For the text-containing cell, return its midpoint in [x, y] coordinate format. 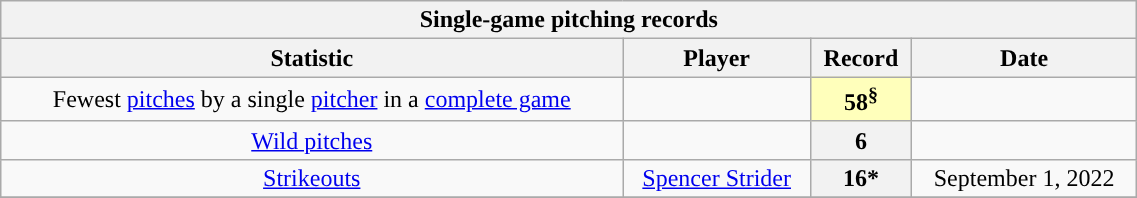
September 1, 2022 [1024, 178]
58§ [862, 100]
16* [862, 178]
Player [717, 58]
Record [862, 58]
Single-game pitching records [569, 20]
Statistic [312, 58]
Strikeouts [312, 178]
Spencer Strider [717, 178]
Wild pitches [312, 140]
Date [1024, 58]
Fewest pitches by a single pitcher in a complete game [312, 100]
6 [862, 140]
